Locate the cell with the specified text and output its (X, Y) center coordinate. 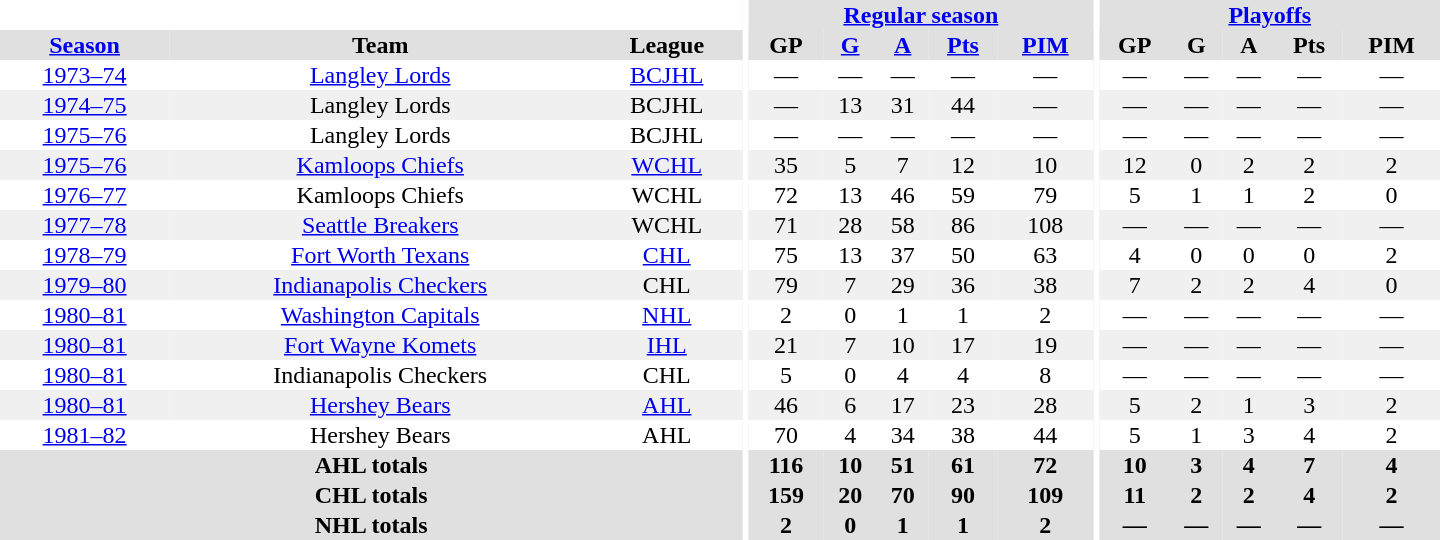
11 (1134, 495)
1977–78 (84, 225)
AHL totals (371, 465)
86 (963, 225)
1981–82 (84, 435)
108 (1046, 225)
League (666, 45)
NHL totals (371, 525)
37 (902, 255)
51 (902, 465)
116 (786, 465)
1979–80 (84, 285)
21 (786, 345)
19 (1046, 345)
109 (1046, 495)
Playoffs (1270, 15)
50 (963, 255)
23 (963, 405)
1976–77 (84, 195)
36 (963, 285)
35 (786, 165)
Regular season (921, 15)
31 (902, 105)
CHL totals (371, 495)
63 (1046, 255)
NHL (666, 315)
59 (963, 195)
6 (850, 405)
58 (902, 225)
61 (963, 465)
Team (380, 45)
34 (902, 435)
20 (850, 495)
159 (786, 495)
Fort Worth Texans (380, 255)
Washington Capitals (380, 315)
90 (963, 495)
1973–74 (84, 75)
8 (1046, 375)
1974–75 (84, 105)
Seattle Breakers (380, 225)
Season (84, 45)
75 (786, 255)
1978–79 (84, 255)
IHL (666, 345)
71 (786, 225)
29 (902, 285)
Fort Wayne Komets (380, 345)
